From the cell containing the given text, extract its center point as (X, Y) coordinate. 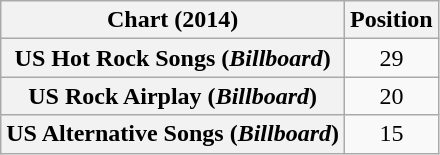
US Hot Rock Songs (Billboard) (173, 58)
US Rock Airplay (Billboard) (173, 96)
Position (392, 20)
Chart (2014) (173, 20)
29 (392, 58)
15 (392, 134)
20 (392, 96)
US Alternative Songs (Billboard) (173, 134)
